For the text-containing cell, return its midpoint in (x, y) coordinate format. 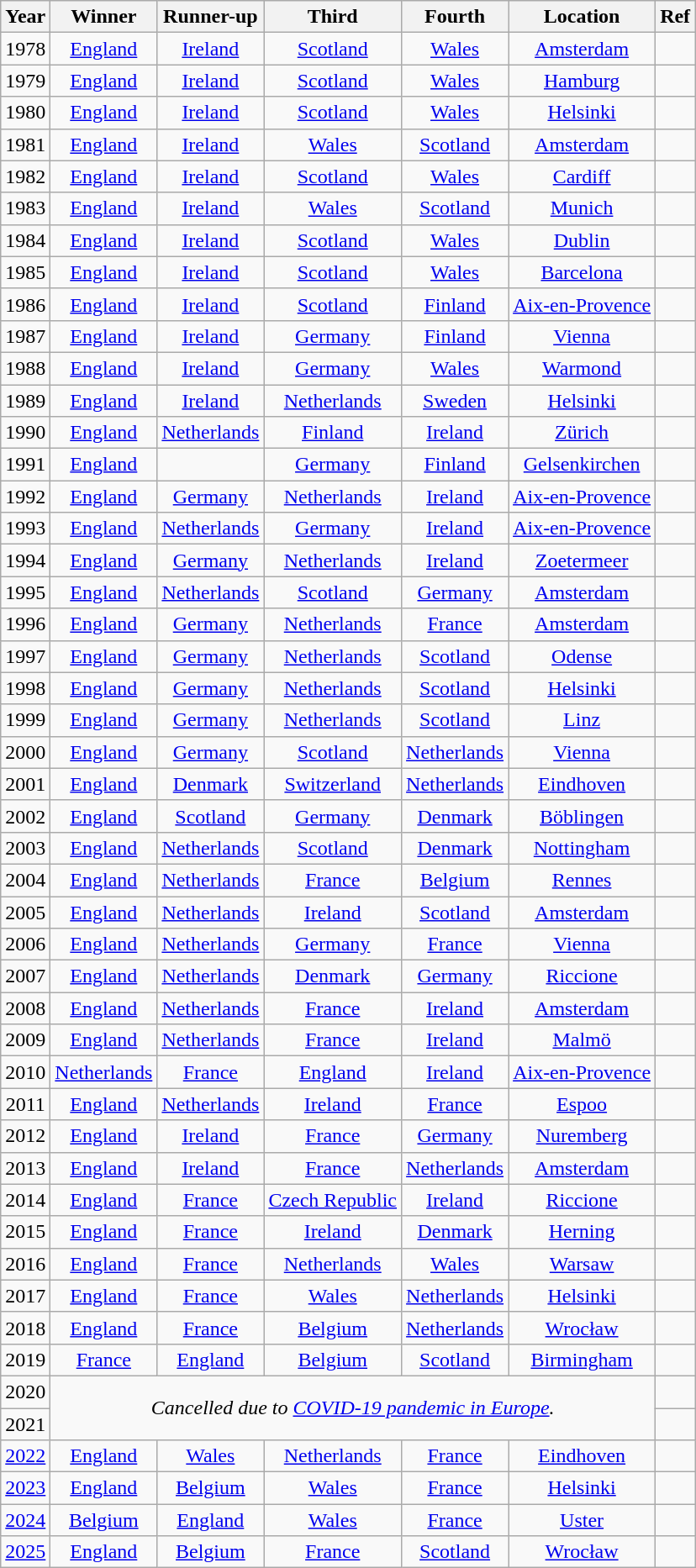
1981 (25, 145)
Cancelled due to COVID-19 pandemic in Europe. (353, 1408)
1985 (25, 272)
1983 (25, 208)
2017 (25, 1296)
2012 (25, 1136)
Third (333, 17)
Warmond (582, 368)
1986 (25, 304)
2022 (25, 1456)
1998 (25, 688)
1999 (25, 720)
Hamburg (582, 81)
1989 (25, 401)
Czech Republic (333, 1200)
Barcelona (582, 272)
2025 (25, 1552)
Switzerland (333, 784)
1987 (25, 336)
2002 (25, 816)
1991 (25, 465)
2005 (25, 912)
Odense (582, 656)
Fourth (456, 17)
Year (25, 17)
Zoetermeer (582, 560)
2024 (25, 1520)
2020 (25, 1392)
1984 (25, 240)
Linz (582, 720)
1997 (25, 656)
Uster (582, 1520)
2014 (25, 1200)
1979 (25, 81)
1995 (25, 592)
2006 (25, 944)
Nuremberg (582, 1136)
Dublin (582, 240)
1980 (25, 113)
Cardiff (582, 176)
2004 (25, 880)
1988 (25, 368)
Malmö (582, 1040)
Rennes (582, 880)
Espoo (582, 1104)
1994 (25, 560)
Location (582, 17)
2011 (25, 1104)
Birmingham (582, 1360)
2015 (25, 1232)
1978 (25, 49)
Zürich (582, 433)
2013 (25, 1168)
Runner-up (210, 17)
2010 (25, 1072)
2019 (25, 1360)
Herning (582, 1232)
2008 (25, 1008)
2021 (25, 1424)
2007 (25, 976)
2023 (25, 1488)
2018 (25, 1328)
Munich (582, 208)
2003 (25, 848)
Gelsenkirchen (582, 465)
2001 (25, 784)
1982 (25, 176)
Winner (104, 17)
2000 (25, 752)
Böblingen (582, 816)
1993 (25, 529)
Warsaw (582, 1264)
1996 (25, 624)
2009 (25, 1040)
Sweden (456, 401)
Ref (676, 17)
2016 (25, 1264)
Nottingham (582, 848)
1992 (25, 497)
1990 (25, 433)
